From the cell containing the given text, extract its center point as [x, y] coordinate. 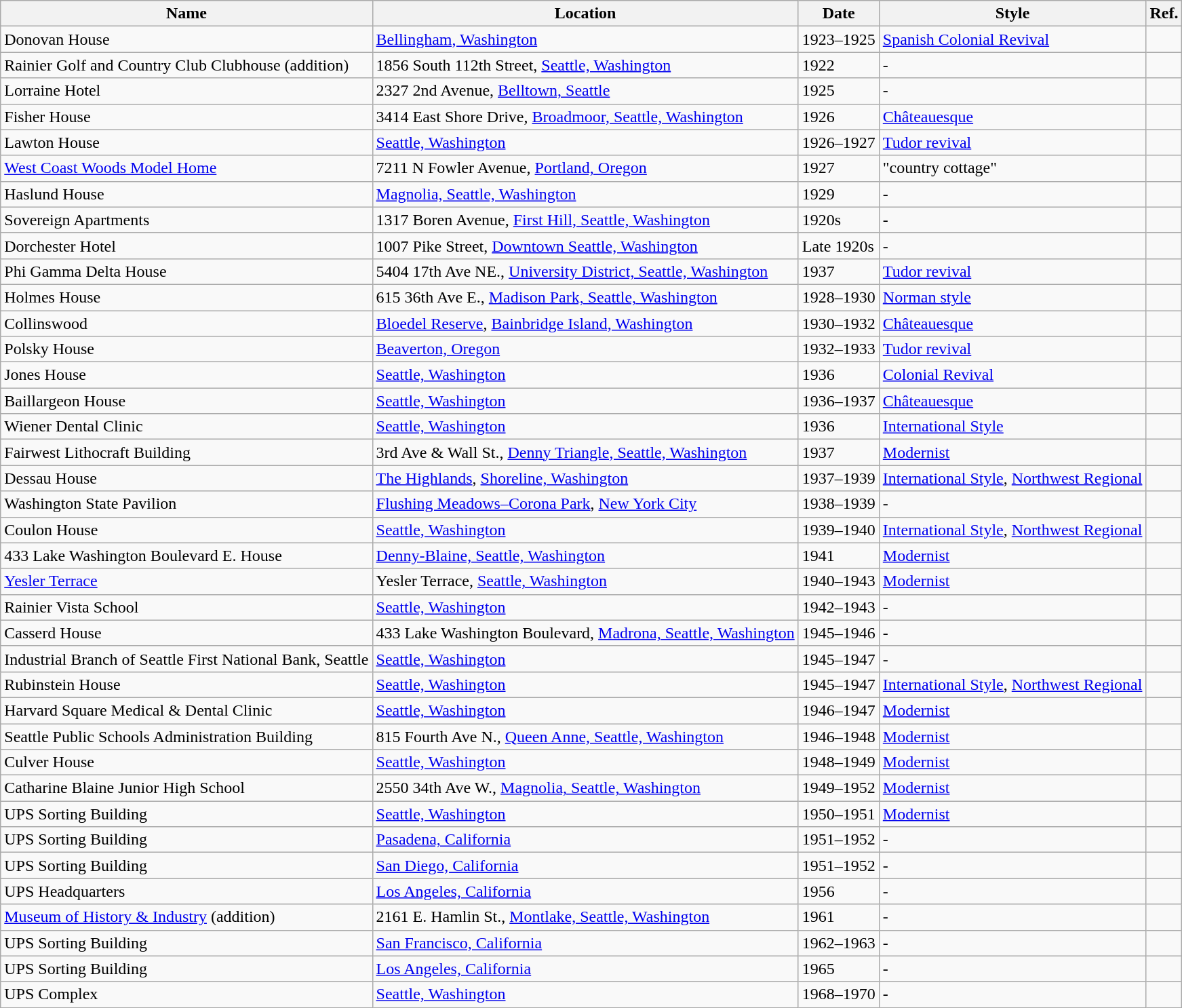
3rd Ave & Wall St., Denny Triangle, Seattle, Washington [585, 452]
Washington State Pavilion [186, 504]
Beaverton, Oregon [585, 349]
Seattle Public Schools Administration Building [186, 736]
Culver House [186, 762]
Collinswood [186, 324]
Catharine Blaine Junior High School [186, 788]
Fairwest Lithocraft Building [186, 452]
Harvard Square Medical & Dental Clinic [186, 710]
UPS Headquarters [186, 891]
Rubinstein House [186, 684]
433 Lake Washington Boulevard E. House [186, 556]
615 36th Ave E., Madison Park, Seattle, Washington [585, 297]
2161 E. Hamlin St., Montlake, Seattle, Washington [585, 917]
Norman style [1012, 297]
1920s [838, 220]
7211 N Fowler Avenue, Portland, Oregon [585, 168]
Lawton House [186, 142]
1936–1937 [838, 401]
1940–1943 [838, 581]
Bloedel Reserve, Bainbridge Island, Washington [585, 324]
Denny-Blaine, Seattle, Washington [585, 556]
Industrial Branch of Seattle First National Bank, Seattle [186, 659]
The Highlands, Shoreline, Washington [585, 478]
1965 [838, 969]
1961 [838, 917]
1946–1947 [838, 710]
1925 [838, 91]
Baillargeon House [186, 401]
Yesler Terrace, Seattle, Washington [585, 581]
1928–1930 [838, 297]
1926–1927 [838, 142]
1922 [838, 65]
1962–1963 [838, 943]
1007 Pike Street, Downtown Seattle, Washington [585, 246]
1929 [838, 194]
Rainier Vista School [186, 607]
UPS Complex [186, 994]
2550 34th Ave W., Magnolia, Seattle, Washington [585, 788]
San Diego, California [585, 866]
Coulon House [186, 530]
1948–1949 [838, 762]
Phi Gamma Delta House [186, 271]
Location [585, 14]
1950–1951 [838, 814]
"country cottage" [1012, 168]
1923–1925 [838, 39]
1939–1940 [838, 530]
815 Fourth Ave N., Queen Anne, Seattle, Washington [585, 736]
Ref. [1164, 14]
Late 1920s [838, 246]
Date [838, 14]
1932–1933 [838, 349]
Wiener Dental Clinic [186, 427]
2327 2nd Avenue, Belltown, Seattle [585, 91]
Colonial Revival [1012, 375]
Haslund House [186, 194]
San Francisco, California [585, 943]
1945–1946 [838, 633]
1942–1943 [838, 607]
1968–1970 [838, 994]
Lorraine Hotel [186, 91]
3414 East Shore Drive, Broadmoor, Seattle, Washington [585, 117]
Dessau House [186, 478]
1926 [838, 117]
Flushing Meadows–Corona Park, New York City [585, 504]
1930–1932 [838, 324]
Donovan House [186, 39]
433 Lake Washington Boulevard, Madrona, Seattle, Washington [585, 633]
1956 [838, 891]
1317 Boren Avenue, First Hill, Seattle, Washington [585, 220]
Fisher House [186, 117]
1937–1939 [838, 478]
1946–1948 [838, 736]
Holmes House [186, 297]
Casserd House [186, 633]
International Style [1012, 427]
Jones House [186, 375]
Style [1012, 14]
West Coast Woods Model Home [186, 168]
5404 17th Ave NE., University District, Seattle, Washington [585, 271]
Name [186, 14]
Yesler Terrace [186, 581]
Rainier Golf and Country Club Clubhouse (addition) [186, 65]
1941 [838, 556]
1927 [838, 168]
Polsky House [186, 349]
Spanish Colonial Revival [1012, 39]
Pasadena, California [585, 840]
Magnolia, Seattle, Washington [585, 194]
Sovereign Apartments [186, 220]
Museum of History & Industry (addition) [186, 917]
Dorchester Hotel [186, 246]
1949–1952 [838, 788]
1856 South 112th Street, Seattle, Washington [585, 65]
Bellingham, Washington [585, 39]
1938–1939 [838, 504]
